Determine the (x, y) coordinate at the center of the cell enclosing the given text.  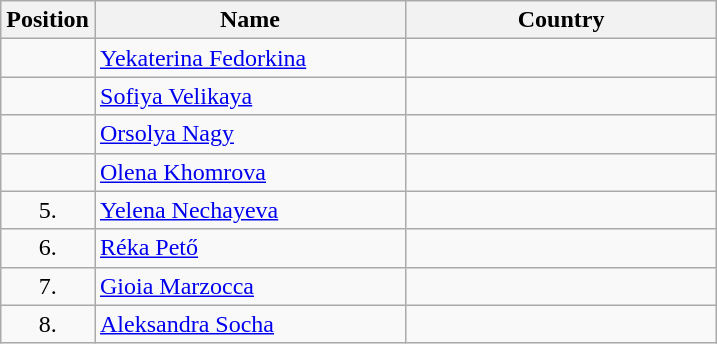
5. (48, 210)
Yekaterina Fedorkina (250, 58)
Gioia Marzocca (250, 286)
6. (48, 248)
Name (250, 20)
Olena Khomrova (250, 172)
8. (48, 324)
Réka Pető (250, 248)
Country (562, 20)
7. (48, 286)
Orsolya Nagy (250, 134)
Yelena Nechayeva (250, 210)
Position (48, 20)
Sofiya Velikaya (250, 96)
Aleksandra Socha (250, 324)
